Scan for the cell matching the given text and deliver its [X, Y] coordinate at center. 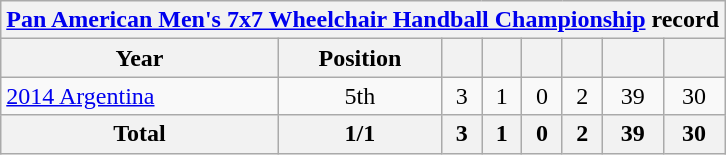
Year [140, 58]
Pan American Men's 7x7 Wheelchair Handball Championship record [363, 20]
1/1 [360, 134]
Position [360, 58]
5th [360, 96]
2014 Argentina [140, 96]
Total [140, 134]
